Return [x, y] of the center of cell containing provided text 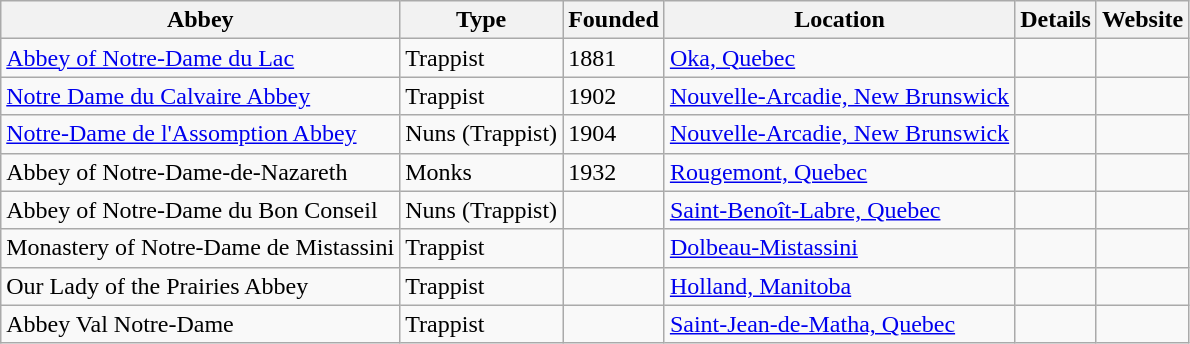
Website [1142, 20]
1904 [614, 134]
Dolbeau-Mistassini [839, 248]
Abbey [200, 20]
Abbey of Notre-Dame du Bon Conseil [200, 210]
Monastery of Notre-Dame de Mistassini [200, 248]
1932 [614, 172]
Holland, Manitoba [839, 286]
Abbey Val Notre-Dame [200, 324]
Founded [614, 20]
Rougemont, Quebec [839, 172]
Monks [482, 172]
1902 [614, 96]
Notre Dame du Calvaire Abbey [200, 96]
Saint-Jean-de-Matha, Quebec [839, 324]
Oka, Quebec [839, 58]
Abbey of Notre-Dame-de-Nazareth [200, 172]
Details [1056, 20]
Our Lady of the Prairies Abbey [200, 286]
Notre-Dame de l'Assomption Abbey [200, 134]
Saint-Benoît-Labre, Quebec [839, 210]
Type [482, 20]
Abbey of Notre-Dame du Lac [200, 58]
1881 [614, 58]
Location [839, 20]
